Return (x, y) of the center of cell containing provided text 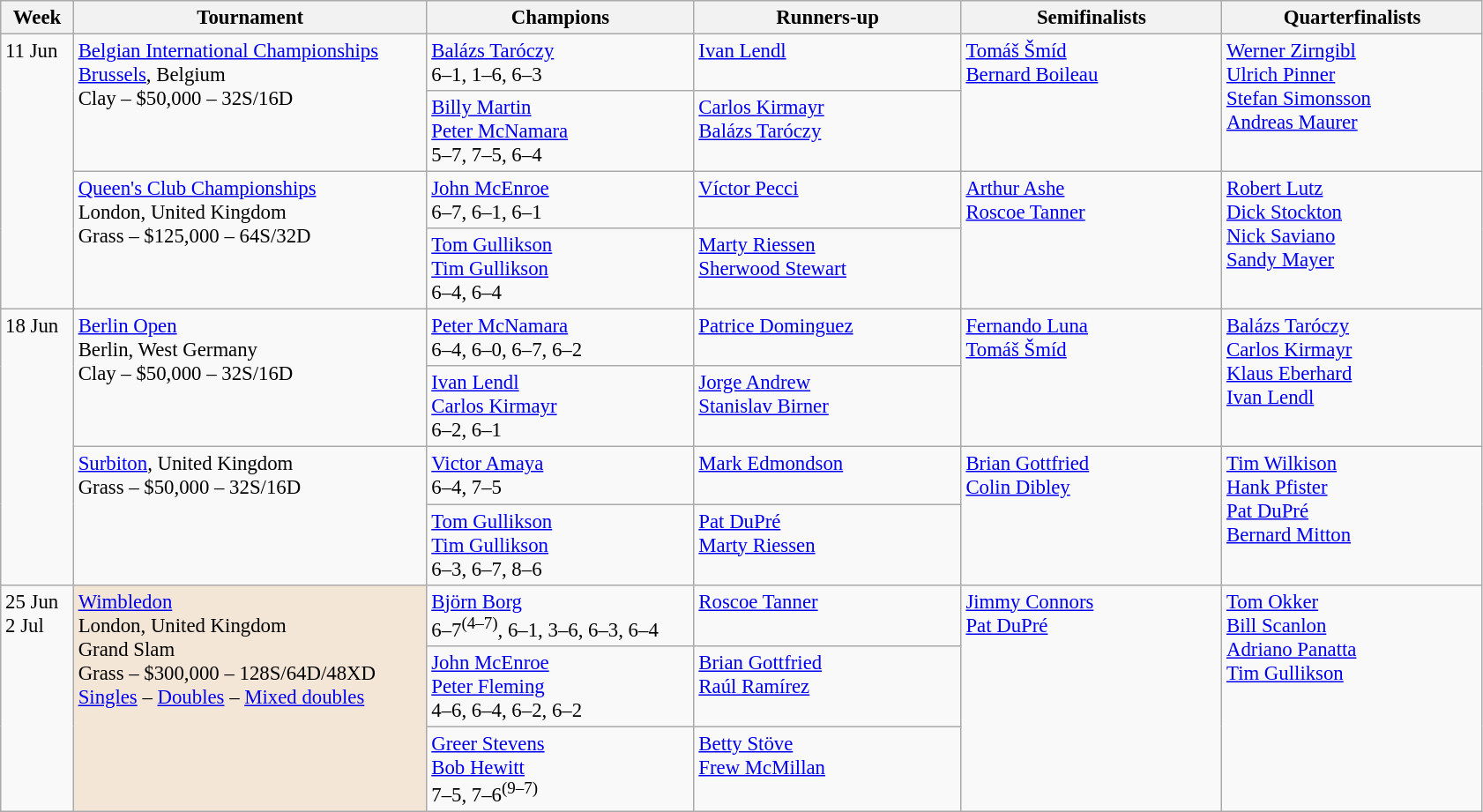
Victor Amaya6–4, 7–5 (561, 476)
Semifinalists (1092, 18)
John McEnroe 6–7, 6–1, 6–1 (561, 201)
Björn Borg 6–7(4–7), 6–1, 3–6, 6–3, 6–4 (561, 615)
Peter McNamara 6–4, 6–0, 6–7, 6–2 (561, 339)
Mark Edmondson (827, 476)
25 Jun2 Jul (37, 698)
Fernando Luna Tomáš Šmíd (1092, 378)
Wimbledon London, United Kingdom Grand Slam Grass – $300,000 – 128S/64D/48XD Singles – Doubles – Mixed doubles (250, 698)
Pat DuPré Marty Riessen (827, 545)
Tim Wilkison Hank Pfister Pat DuPré Bernard Mitton (1353, 516)
Quarterfinalists (1353, 18)
Werner Zirngibl Ulrich Pinner Stefan Simonsson Andreas Maurer (1353, 103)
Tom Okker Bill Scanlon Adriano Panatta Tim Gullikson (1353, 698)
11 Jun (37, 172)
Billy Martin Peter McNamara 5–7, 7–5, 6–4 (561, 131)
Patrice Dominguez (827, 339)
Berlin Open Berlin, West Germany Clay – $50,000 – 32S/16D (250, 378)
Tom Gullikson Tim Gullikson 6–3, 6–7, 8–6 (561, 545)
Víctor Pecci (827, 201)
Tom Gullikson Tim Gullikson 6–4, 6–4 (561, 269)
Brian Gottfried Colin Dibley (1092, 516)
Queen's Club Championships London, United Kingdom Grass – $125,000 – 64S/32D (250, 241)
18 Jun (37, 447)
Champions (561, 18)
Tournament (250, 18)
John McEnroe Peter Fleming 4–6, 6–4, 6–2, 6–2 (561, 686)
Brian Gottfried Raúl Ramírez (827, 686)
Ivan Lendl Carlos Kirmayr 6–2, 6–1 (561, 407)
Week (37, 18)
Belgian International Championships Brussels, Belgium Clay – $50,000 – 32S/16D (250, 103)
Surbiton, United Kingdom Grass – $50,000 – 32S/16D (250, 516)
Balázs Taróczy Carlos Kirmayr Klaus Eberhard Ivan Lendl (1353, 378)
Ivan Lendl (827, 63)
Greer Stevens Bob Hewitt 7–5, 7–6(9–7) (561, 769)
Jorge Andrew Stanislav Birner (827, 407)
Jimmy Connors Pat DuPré (1092, 698)
Arthur Ashe Roscoe Tanner (1092, 241)
Robert Lutz Dick Stockton Nick Saviano Sandy Mayer (1353, 241)
Balázs Taróczy 6–1, 1–6, 6–3 (561, 63)
Betty Stöve Frew McMillan (827, 769)
Roscoe Tanner (827, 615)
Runners-up (827, 18)
Marty Riessen Sherwood Stewart (827, 269)
Carlos Kirmayr Balázs Taróczy (827, 131)
Tomáš Šmíd Bernard Boileau (1092, 103)
